Determine the [X, Y] coordinate at the center of the cell enclosing the given text.  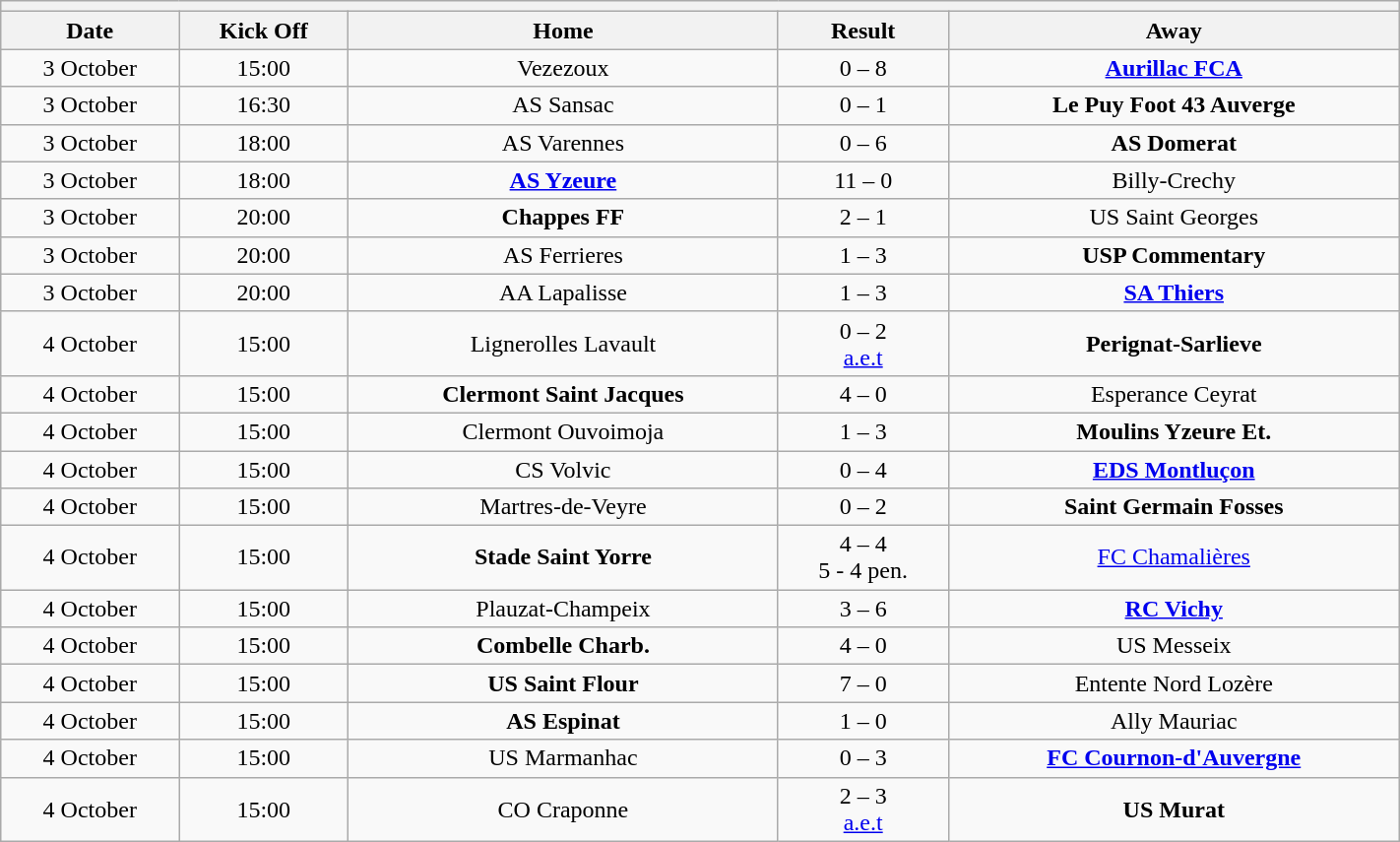
Lignerolles Lavault [563, 343]
RC Vichy [1174, 609]
Plauzat-Champeix [563, 609]
Ally Mauriac [1174, 721]
Combelle Charb. [563, 646]
1 – 0 [862, 721]
Perignat-Sarlieve [1174, 343]
USP Commentary [1174, 255]
Clermont Ouvoimoja [563, 431]
AS Espinat [563, 721]
Date [91, 31]
Entente Nord Lozère [1174, 683]
0 – 3 [862, 758]
0 – 4 [862, 470]
EDS Montluçon [1174, 470]
US Murat [1174, 810]
US Marmanhac [563, 758]
7 – 0 [862, 683]
Vezezoux [563, 68]
Moulins Yzeure Et. [1174, 431]
Esperance Ceyrat [1174, 394]
Away [1174, 31]
AS Ferrieres [563, 255]
2 – 3 a.e.t [862, 810]
US Saint Georges [1174, 218]
US Messeix [1174, 646]
3 – 6 [862, 609]
Result [862, 31]
2 – 1 [862, 218]
Billy-Crechy [1174, 180]
US Saint Flour [563, 683]
Stade Saint Yorre [563, 557]
0 – 8 [862, 68]
AS Sansac [563, 105]
AA Lapalisse [563, 292]
CS Volvic [563, 470]
0 – 2 [862, 507]
Home [563, 31]
0 – 1 [862, 105]
Aurillac FCA [1174, 68]
0 – 2 a.e.t [862, 343]
CO Craponne [563, 810]
Saint Germain Fosses [1174, 507]
FC Cournon-d'Auvergne [1174, 758]
FC Chamalières [1174, 557]
AS Domerat [1174, 143]
Chappes FF [563, 218]
Le Puy Foot 43 Auverge [1174, 105]
SA Thiers [1174, 292]
4 – 4 5 - 4 pen. [862, 557]
Kick Off [264, 31]
16:30 [264, 105]
0 – 6 [862, 143]
Clermont Saint Jacques [563, 394]
AS Varennes [563, 143]
Martres-de-Veyre [563, 507]
AS Yzeure [563, 180]
11 – 0 [862, 180]
